From the cell containing the given text, extract its center point as [x, y] coordinate. 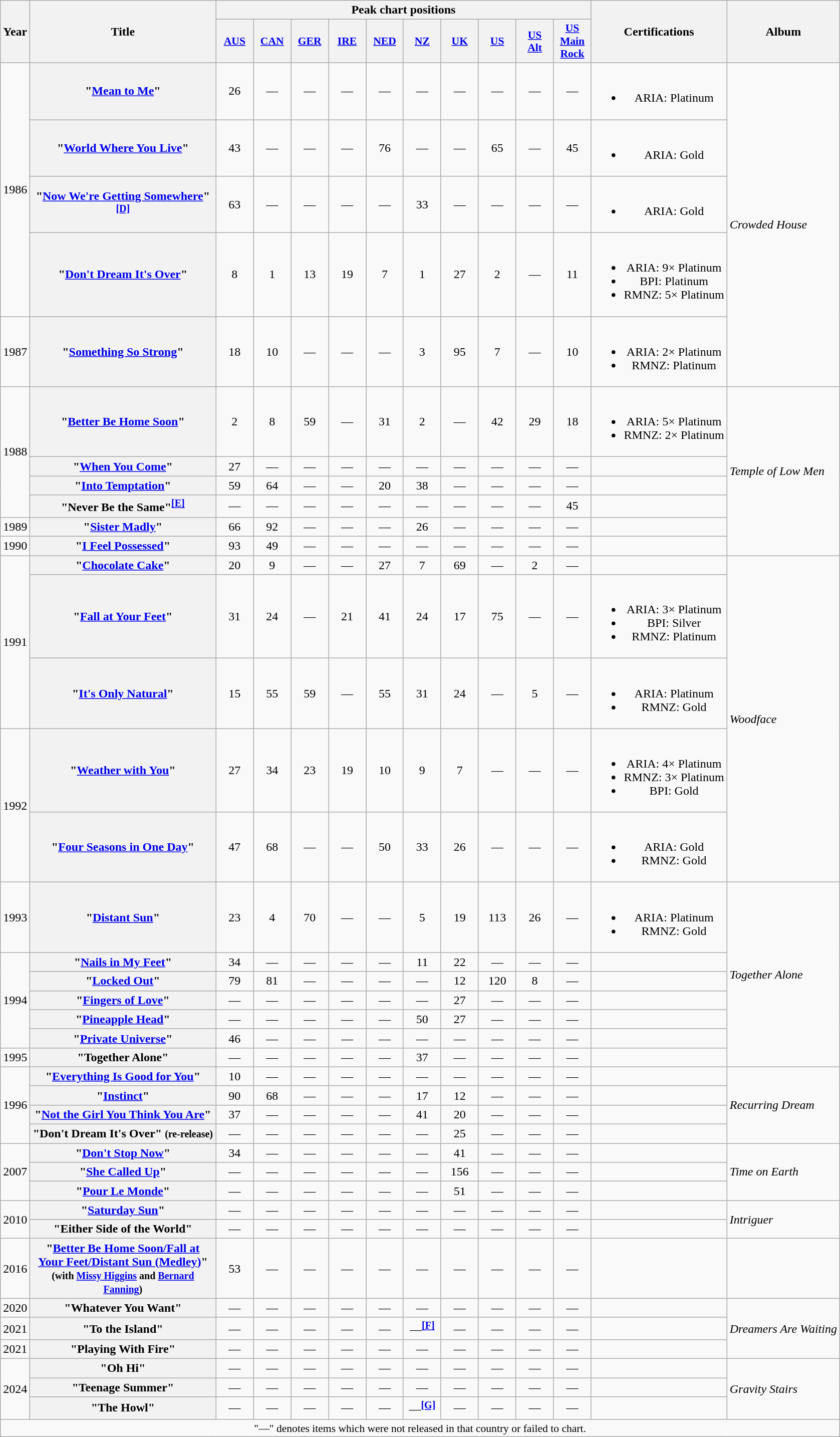
1990 [15, 546]
"Never Be the Same"[E] [123, 506]
21 [348, 616]
22 [460, 962]
76 [385, 147]
NED [385, 41]
"Everything Is Good for You" [123, 1076]
USMain Rock [572, 41]
AUS [234, 41]
Time on Earth [783, 1172]
1987 [15, 352]
29 [535, 422]
Woodface [783, 719]
2024 [15, 1389]
"Fingers of Love" [123, 1000]
Together Alone [783, 975]
1988 [15, 452]
63 [234, 204]
2010 [15, 1220]
15 [234, 693]
"Don't Stop Now" [123, 1153]
47 [234, 847]
1992 [15, 806]
1991 [15, 642]
53 [234, 1269]
69 [460, 565]
GER [310, 41]
95 [460, 352]
Recurring Dream [783, 1105]
"Teenage Summer" [123, 1387]
"World Where You Live" [123, 147]
46 [234, 1038]
66 [234, 527]
65 [497, 147]
"Not the Girl You Think You Are" [123, 1114]
Album [783, 32]
"Private Universe" [123, 1038]
Gravity Stairs [783, 1389]
70 [310, 917]
"She Called Up" [123, 1172]
ARIA: 2× PlatinumRMNZ: Platinum [659, 352]
ARIA: 5× PlatinumRMNZ: 2× Platinum [659, 422]
1995 [15, 1057]
"Playing With Fire" [123, 1349]
75 [497, 616]
3 [422, 352]
120 [497, 981]
"Distant Sun" [123, 917]
"Weather with You" [123, 771]
Dreamers Are Waiting [783, 1329]
51 [460, 1191]
13 [310, 275]
"Saturday Sun" [123, 1210]
42 [497, 422]
"Pineapple Head" [123, 1019]
25 [460, 1134]
1993 [15, 917]
1989 [15, 527]
"Better Be Home Soon/Fall at Your Feet/Distant Sun (Medley)"(with Missy Higgins and Bernard Fanning) [123, 1269]
92 [272, 527]
ARIA: 9× PlatinumBPI: PlatinumRMNZ: 5× Platinum [659, 275]
CAN [272, 41]
IRE [348, 41]
"Fall at Your Feet" [123, 616]
"Locked Out" [123, 981]
US [497, 41]
113 [497, 917]
90 [234, 1095]
—[G] [422, 1408]
Crowded House [783, 224]
UK [460, 41]
"Nails in My Feet" [123, 962]
NZ [422, 41]
Year [15, 32]
93 [234, 546]
49 [272, 546]
ARIA: 3× PlatinumBPI: SilverRMNZ: Platinum [659, 616]
USAlt [535, 41]
"Instinct" [123, 1095]
"When You Come" [123, 466]
"Don't Dream It's Over" (re-release) [123, 1134]
"Something So Strong" [123, 352]
"Four Seasons in One Day" [123, 847]
ARIA: Platinum [659, 91]
"Now We're Getting Somewhere"[D] [123, 204]
"—" denotes items which were not released in that country or failed to chart. [420, 1428]
38 [422, 486]
1996 [15, 1105]
ARIA: GoldRMNZ: Gold [659, 847]
"Chocolate Cake" [123, 565]
"Together Alone" [123, 1057]
43 [234, 147]
64 [272, 486]
"I Feel Possessed" [123, 546]
79 [234, 981]
"Pour Le Monde" [123, 1191]
4 [272, 917]
"Don't Dream It's Over" [123, 275]
"Mean to Me" [123, 91]
"Oh Hi" [123, 1368]
"The Howl" [123, 1408]
ARIA: 4× PlatinumRMNZ: 3× PlatinumBPI: Gold [659, 771]
81 [272, 981]
"It's Only Natural" [123, 693]
1994 [15, 1000]
Certifications [659, 32]
"Better Be Home Soon" [123, 422]
Intriguer [783, 1220]
Temple of Low Men [783, 471]
"Sister Madly" [123, 527]
Title [123, 32]
—[F] [422, 1329]
2007 [15, 1172]
1986 [15, 189]
2020 [15, 1308]
"Into Temptation" [123, 486]
Peak chart positions [404, 10]
"Whatever You Want" [123, 1308]
"Either Side of the World" [123, 1229]
156 [460, 1172]
2016 [15, 1269]
"To the Island" [123, 1329]
